Extract the [x, y] coordinate from the center of the cell holding the provided text.  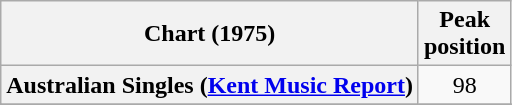
98 [464, 85]
Chart (1975) [210, 34]
Peakposition [464, 34]
Australian Singles (Kent Music Report) [210, 85]
